Determine the [x, y] coordinate at the center of the cell enclosing the given text.  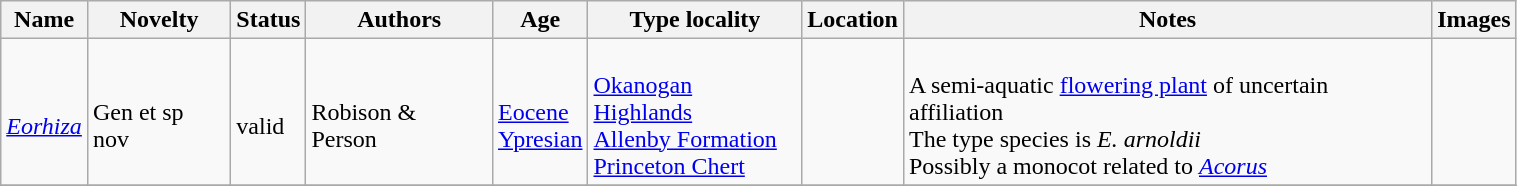
Eorhiza [44, 112]
Novelty [158, 20]
Images [1474, 20]
Notes [1167, 20]
Age [540, 20]
EoceneYpresian [540, 112]
A semi-aquatic flowering plant of uncertain affiliation The type species is E. arnoldiiPossibly a monocot related to Acorus [1167, 112]
Location [853, 20]
Type locality [695, 20]
Status [268, 20]
Name [44, 20]
valid [268, 112]
Okanogan HighlandsAllenby FormationPrinceton Chert [695, 112]
Robison & Person [400, 112]
Authors [400, 20]
Gen et sp nov [158, 112]
